Output the [X, Y] coordinate of the center of the cell containing the given text.  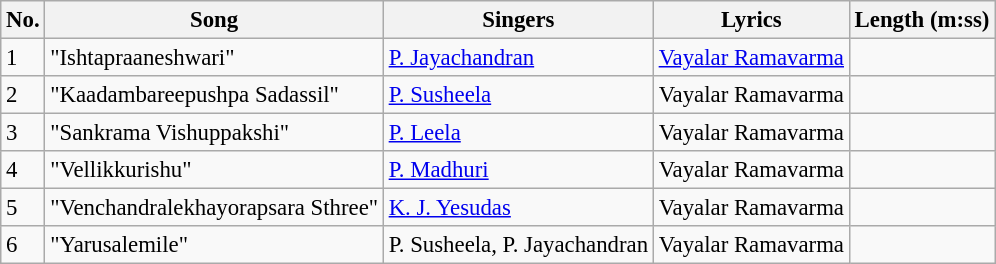
Lyrics [751, 20]
4 [23, 170]
"Venchandralekhayorapsara Sthree" [214, 208]
"Sankrama Vishuppakshi" [214, 133]
K. J. Yesudas [518, 208]
1 [23, 58]
No. [23, 20]
P. Madhuri [518, 170]
Length (m:ss) [922, 20]
6 [23, 245]
"Kaadambareepushpa Sadassil" [214, 95]
Song [214, 20]
Singers [518, 20]
P. Susheela, P. Jayachandran [518, 245]
"Yarusalemile" [214, 245]
P. Leela [518, 133]
P. Susheela [518, 95]
2 [23, 95]
3 [23, 133]
P. Jayachandran [518, 58]
"Ishtapraaneshwari" [214, 58]
"Vellikkurishu" [214, 170]
5 [23, 208]
